From the cell containing the given text, extract its center point as (x, y) coordinate. 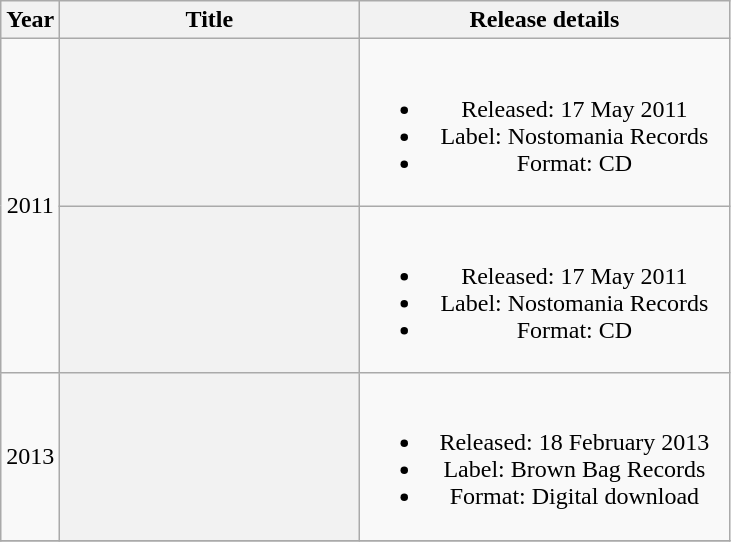
Title (210, 20)
2013 (30, 456)
Year (30, 20)
2011 (30, 206)
Release details (544, 20)
Released: 18 February 2013Label: Brown Bag RecordsFormat: Digital download (544, 456)
